Determine the [X, Y] coordinate at the center of the cell enclosing the given text.  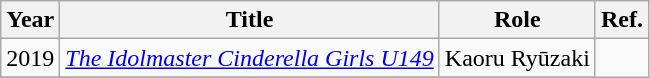
2019 [30, 58]
Title [250, 20]
Role [517, 20]
Year [30, 20]
Ref. [622, 20]
Kaoru Ryūzaki [517, 58]
The Idolmaster Cinderella Girls U149 [250, 58]
